Identify which cell holds the provided text, then report its (x, y) central coordinate. 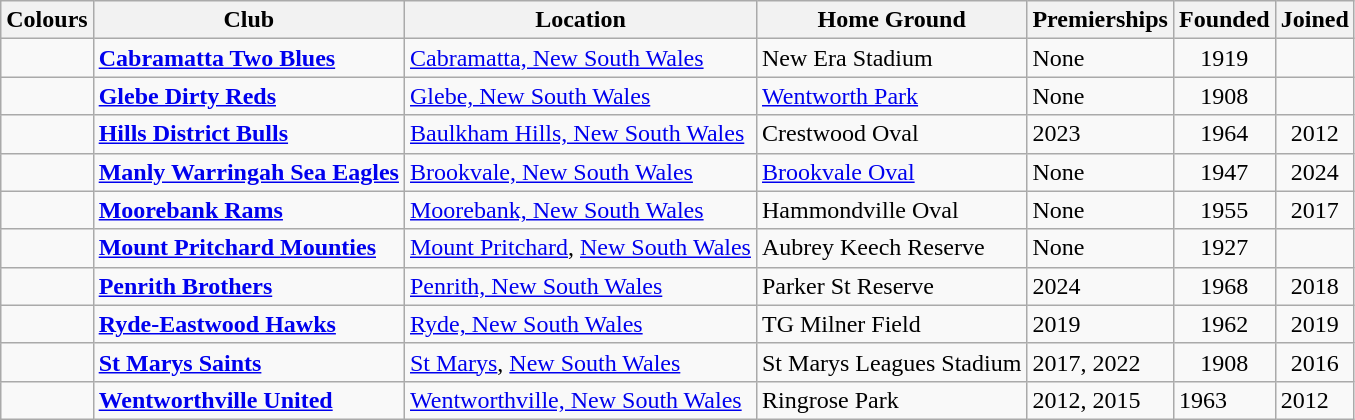
1964 (1224, 134)
1927 (1224, 248)
Colours (47, 20)
2018 (1314, 286)
Glebe Dirty Reds (248, 96)
Brookvale Oval (891, 172)
Glebe, New South Wales (580, 96)
TG Milner Field (891, 324)
New Era Stadium (891, 58)
1947 (1224, 172)
1919 (1224, 58)
Penrith, New South Wales (580, 286)
Baulkham Hills, New South Wales (580, 134)
Wentworth Park (891, 96)
Home Ground (891, 20)
2017, 2022 (1100, 362)
Cabramatta Two Blues (248, 58)
Mount Pritchard Mounties (248, 248)
Moorebank Rams (248, 210)
2012, 2015 (1100, 400)
St Marys Saints (248, 362)
Aubrey Keech Reserve (891, 248)
Premierships (1100, 20)
Ryde-Eastwood Hawks (248, 324)
Crestwood Oval (891, 134)
Moorebank, New South Wales (580, 210)
1962 (1224, 324)
2017 (1314, 210)
1955 (1224, 210)
Club (248, 20)
Wentworthville United (248, 400)
2023 (1100, 134)
Hammondville Oval (891, 210)
St Marys, New South Wales (580, 362)
Penrith Brothers (248, 286)
1968 (1224, 286)
Location (580, 20)
1963 (1224, 400)
St Marys Leagues Stadium (891, 362)
Manly Warringah Sea Eagles (248, 172)
Founded (1224, 20)
Ringrose Park (891, 400)
Wentworthville, New South Wales (580, 400)
Brookvale, New South Wales (580, 172)
Hills District Bulls (248, 134)
Parker St Reserve (891, 286)
Mount Pritchard, New South Wales (580, 248)
Ryde, New South Wales (580, 324)
2016 (1314, 362)
Joined (1314, 20)
Cabramatta, New South Wales (580, 58)
